Output the (X, Y) coordinate of the center of the cell containing the given text.  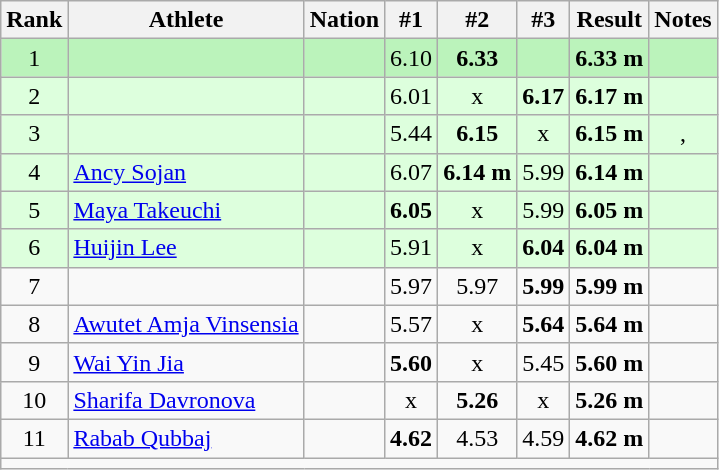
5.26 m (610, 400)
6.17 m (610, 96)
Wai Yin Jia (186, 362)
5.91 (412, 248)
5.26 (478, 400)
5.60 (412, 362)
5.60 m (610, 362)
5.64 (544, 324)
#3 (544, 20)
Awutet Amja Vinsensia (186, 324)
Huijin Lee (186, 248)
Maya Takeuchi (186, 210)
Sharifa Davronova (186, 400)
6 (34, 248)
#2 (478, 20)
5.99 m (610, 286)
7 (34, 286)
6.10 (412, 58)
6.01 (412, 96)
6.33 (478, 58)
6.05 (412, 210)
6.04 m (610, 248)
6.33 m (610, 58)
4.62 m (610, 438)
5.44 (412, 134)
6.05 m (610, 210)
6.15 (478, 134)
6.04 (544, 248)
5 (34, 210)
3 (34, 134)
10 (34, 400)
11 (34, 438)
, (683, 134)
8 (34, 324)
Notes (683, 20)
#1 (412, 20)
1 (34, 58)
Result (610, 20)
6.17 (544, 96)
4.59 (544, 438)
9 (34, 362)
6.07 (412, 172)
Nation (344, 20)
4.53 (478, 438)
6.15 m (610, 134)
2 (34, 96)
Athlete (186, 20)
4 (34, 172)
5.45 (544, 362)
Rabab Qubbaj (186, 438)
5.57 (412, 324)
5.64 m (610, 324)
4.62 (412, 438)
Ancy Sojan (186, 172)
Rank (34, 20)
